Search for the cell housing the specified text and yield its (x, y) center coordinate. 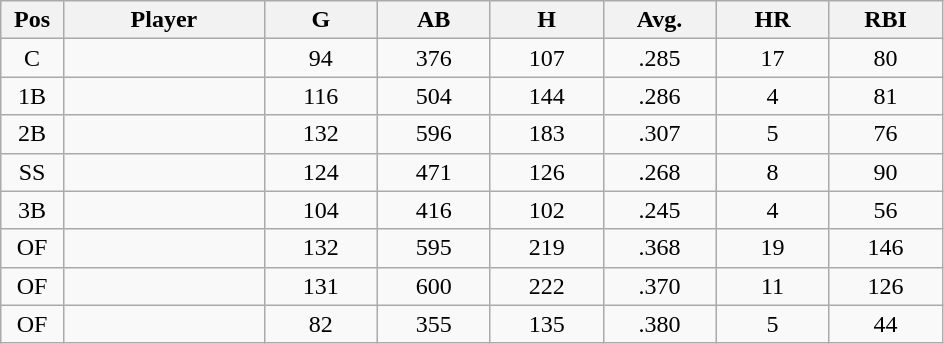
124 (320, 172)
104 (320, 210)
AB (434, 20)
144 (546, 96)
3B (32, 210)
.268 (660, 172)
219 (546, 248)
.380 (660, 324)
183 (546, 134)
Avg. (660, 20)
222 (546, 286)
SS (32, 172)
19 (772, 248)
107 (546, 58)
Pos (32, 20)
76 (886, 134)
44 (886, 324)
135 (546, 324)
131 (320, 286)
.286 (660, 96)
.245 (660, 210)
376 (434, 58)
355 (434, 324)
600 (434, 286)
17 (772, 58)
H (546, 20)
416 (434, 210)
80 (886, 58)
G (320, 20)
.307 (660, 134)
11 (772, 286)
56 (886, 210)
Player (164, 20)
90 (886, 172)
102 (546, 210)
8 (772, 172)
.285 (660, 58)
146 (886, 248)
.370 (660, 286)
596 (434, 134)
RBI (886, 20)
HR (772, 20)
C (32, 58)
2B (32, 134)
116 (320, 96)
81 (886, 96)
595 (434, 248)
94 (320, 58)
504 (434, 96)
.368 (660, 248)
82 (320, 324)
1B (32, 96)
471 (434, 172)
